From the cell containing the given text, extract its center point as (x, y) coordinate. 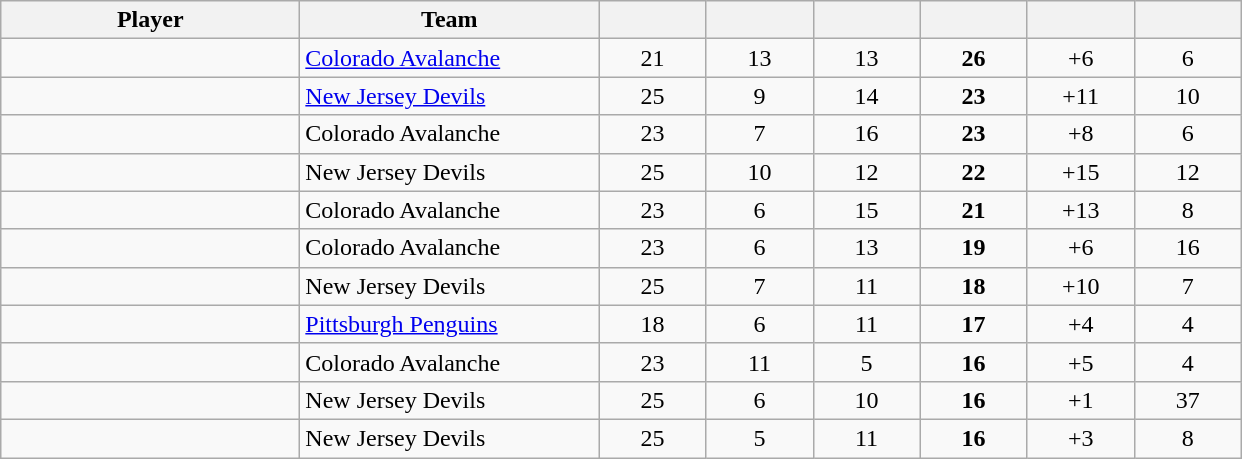
15 (866, 210)
+11 (1080, 96)
14 (866, 96)
9 (760, 96)
+15 (1080, 172)
+1 (1080, 400)
+13 (1080, 210)
+5 (1080, 362)
+3 (1080, 438)
+10 (1080, 286)
17 (974, 324)
+4 (1080, 324)
19 (974, 248)
22 (974, 172)
26 (974, 58)
Team (450, 20)
37 (1188, 400)
+8 (1080, 134)
Player (150, 20)
Pittsburgh Penguins (450, 324)
